Return the (x, y) coordinate for the center point of the cell that contains the specified text.  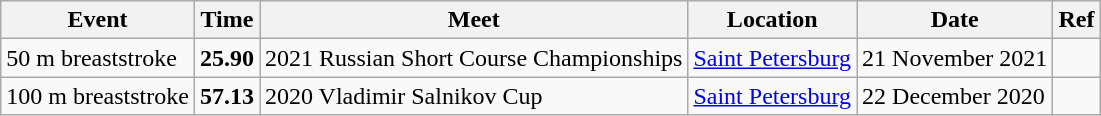
22 December 2020 (955, 96)
Location (772, 20)
Date (955, 20)
2021 Russian Short Course Championships (474, 58)
100 m breaststroke (98, 96)
21 November 2021 (955, 58)
57.13 (226, 96)
Ref (1076, 20)
Time (226, 20)
50 m breaststroke (98, 58)
Event (98, 20)
25.90 (226, 58)
2020 Vladimir Salnikov Cup (474, 96)
Meet (474, 20)
